Find where the given text appears and provide that cell's center as [x, y] coordinate. 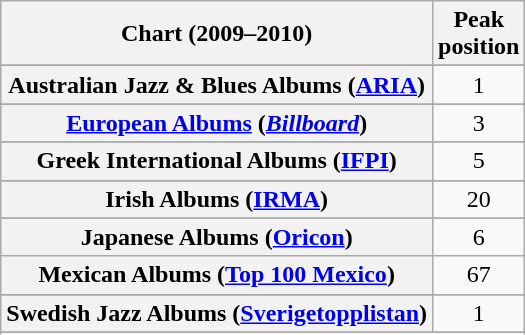
Swedish Jazz Albums (Sverigetopplistan) [217, 313]
20 [479, 199]
European Albums (Billboard) [217, 123]
Japanese Albums (Oricon) [217, 237]
Irish Albums (IRMA) [217, 199]
67 [479, 275]
5 [479, 161]
Chart (2009–2010) [217, 34]
6 [479, 237]
Greek International Albums (IFPI) [217, 161]
Australian Jazz & Blues Albums (ARIA) [217, 85]
Peakposition [479, 34]
3 [479, 123]
Mexican Albums (Top 100 Mexico) [217, 275]
